Pinpoint the cell where the given text exists, returning its (X, Y) midpoint coordinate. 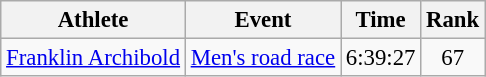
6:39:27 (380, 58)
Rank (453, 20)
Franklin Archibold (94, 58)
Event (262, 20)
Men's road race (262, 58)
67 (453, 58)
Time (380, 20)
Athlete (94, 20)
